From the cell containing the given text, extract its center point as [X, Y] coordinate. 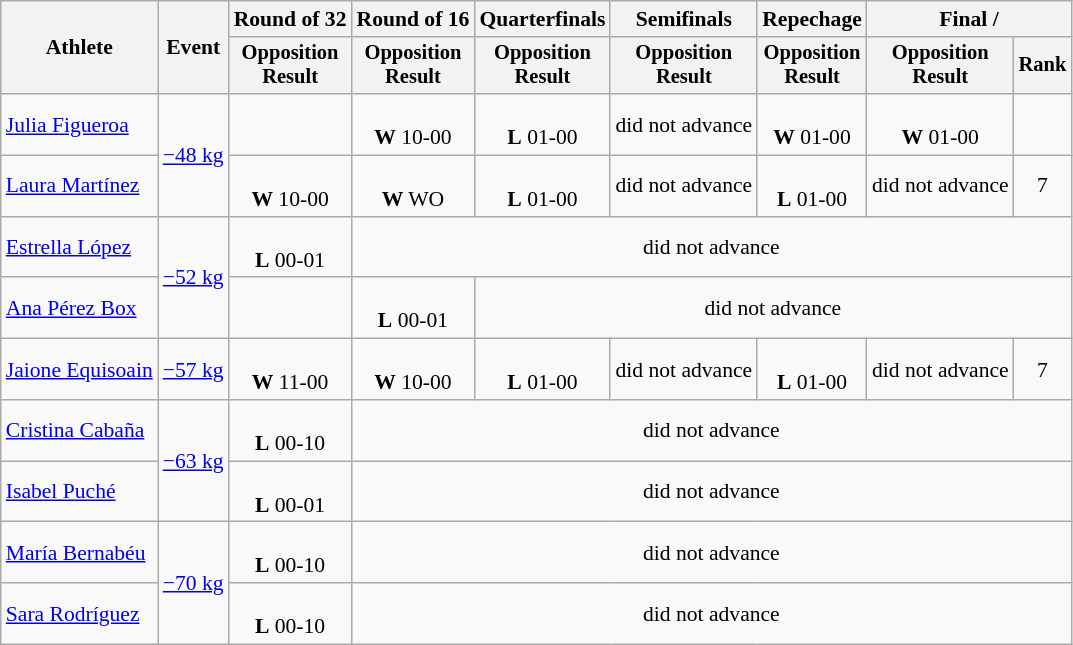
Jaione Equisoain [80, 370]
−48 kg [194, 155]
Event [194, 48]
−63 kg [194, 461]
Repechage [812, 19]
Quarterfinals [542, 19]
Round of 32 [290, 19]
Athlete [80, 48]
Cristina Cabaña [80, 430]
Estrella López [80, 248]
−52 kg [194, 278]
Round of 16 [414, 19]
Julia Figueroa [80, 124]
Rank [1043, 66]
Isabel Puché [80, 492]
W 11-00 [290, 370]
Sara Rodríguez [80, 614]
María Bernabéu [80, 552]
W WO [414, 186]
Semifinals [684, 19]
−57 kg [194, 370]
−70 kg [194, 583]
Ana Pérez Box [80, 308]
Laura Martínez [80, 186]
Final / [969, 19]
